Detect which cell encompasses the target text, then output its (x, y) center coordinate. 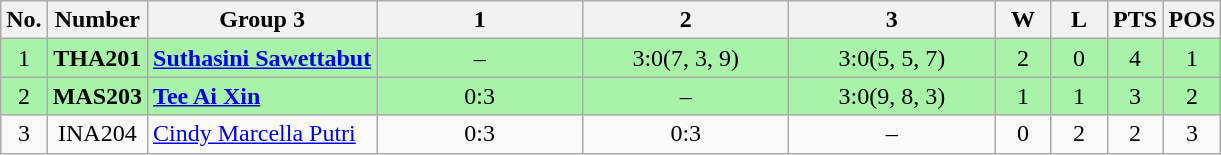
INA204 (97, 134)
3:0(9, 8, 3) (892, 96)
MAS203 (97, 96)
No. (24, 20)
W (1023, 20)
3:0(5, 5, 7) (892, 58)
Group 3 (262, 20)
Suthasini Sawettabut (262, 58)
Number (97, 20)
L (1079, 20)
Tee Ai Xin (262, 96)
Cindy Marcella Putri (262, 134)
PTS (1135, 20)
4 (1135, 58)
POS (1192, 20)
THA201 (97, 58)
3:0(7, 3, 9) (686, 58)
